Extract the (X, Y) coordinate from the center of the cell holding the provided text.  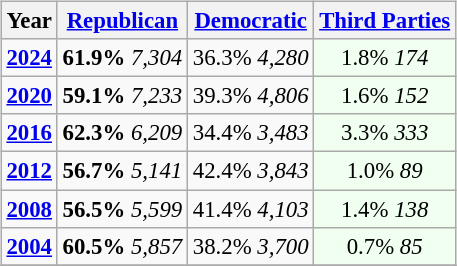
42.4% 3,843 (250, 171)
2016 (29, 133)
61.9% 7,304 (122, 58)
62.3% 6,209 (122, 133)
3.3% 333 (385, 133)
2004 (29, 246)
2024 (29, 58)
0.7% 85 (385, 246)
56.7% 5,141 (122, 171)
1.4% 138 (385, 209)
2012 (29, 171)
38.2% 3,700 (250, 246)
59.1% 7,233 (122, 96)
2020 (29, 96)
Republican (122, 21)
60.5% 5,857 (122, 246)
Year (29, 21)
39.3% 4,806 (250, 96)
41.4% 4,103 (250, 209)
36.3% 4,280 (250, 58)
1.6% 152 (385, 96)
1.8% 174 (385, 58)
Third Parties (385, 21)
56.5% 5,599 (122, 209)
2008 (29, 209)
Democratic (250, 21)
1.0% 89 (385, 171)
34.4% 3,483 (250, 133)
